Scan for the cell matching the given text and deliver its [x, y] coordinate at center. 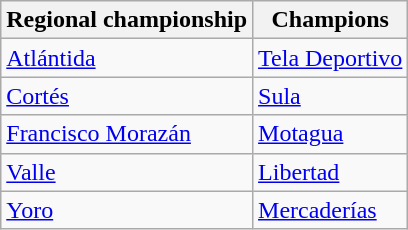
Mercaderías [330, 210]
Libertad [330, 172]
Champions [330, 20]
Valle [127, 172]
Atlántida [127, 58]
Francisco Morazán [127, 134]
Sula [330, 96]
Cortés [127, 96]
Motagua [330, 134]
Regional championship [127, 20]
Tela Deportivo [330, 58]
Yoro [127, 210]
